Find where the given text appears and provide that cell's center as (x, y) coordinate. 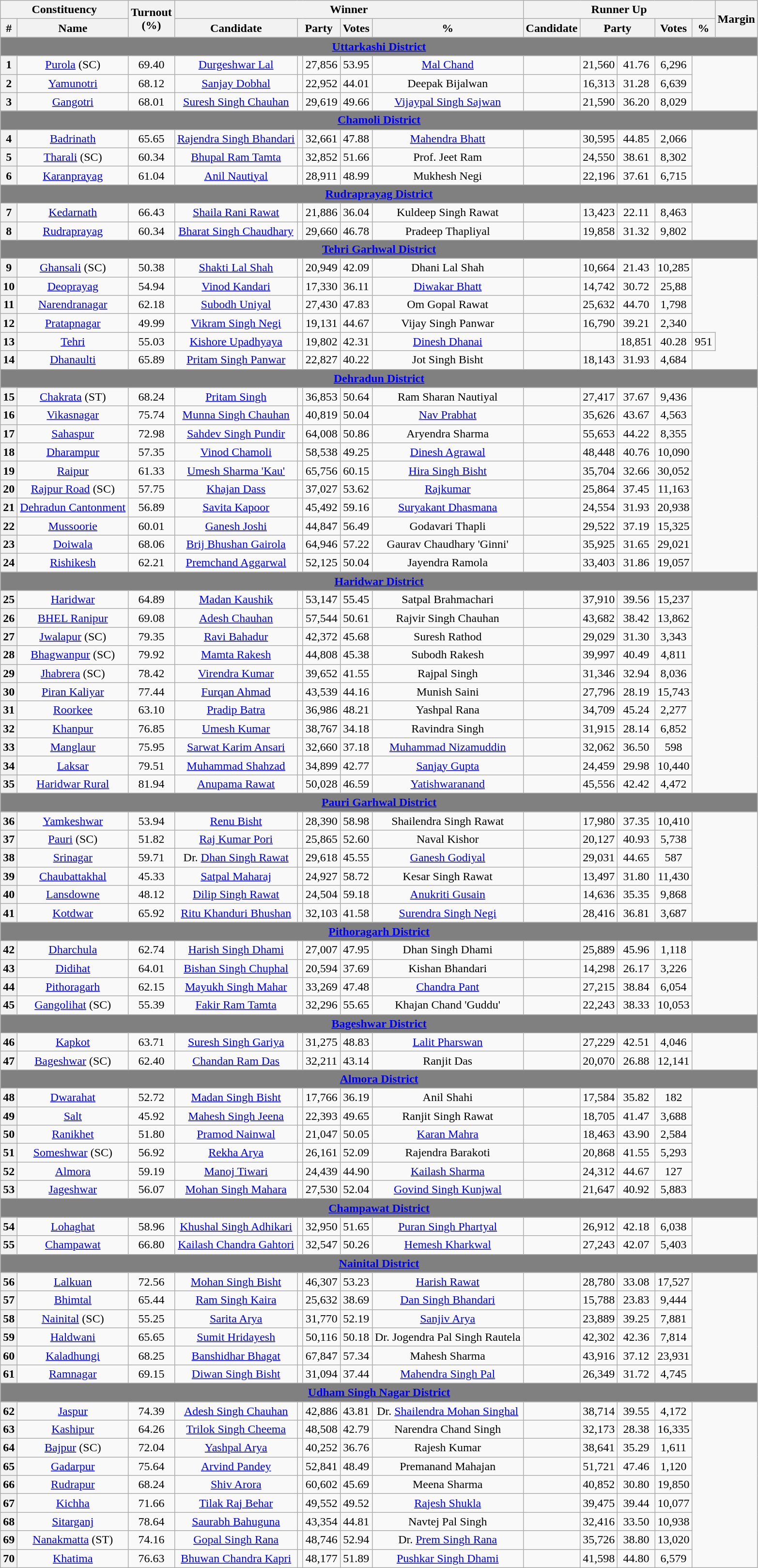
Khushal Singh Adhikari (236, 1226)
1,611 (673, 1448)
61 (9, 1374)
Tilak Raj Behar (236, 1503)
20,127 (599, 839)
Kashipur (73, 1429)
Vijay Singh Panwar (448, 323)
34.18 (356, 729)
50.26 (356, 1245)
Pritam Singh (236, 397)
Haridwar District (379, 581)
29,021 (673, 544)
53.62 (356, 489)
32,416 (599, 1521)
57,544 (322, 618)
Dehradun District (379, 378)
Jot Singh Bisht (448, 360)
6,715 (673, 175)
Yashpal Rana (448, 710)
45 (9, 1005)
Narendranagar (73, 305)
Mahendra Bhatt (448, 139)
48.12 (152, 895)
22,196 (599, 175)
16,335 (673, 1429)
5 (9, 157)
66 (9, 1485)
Harish Singh Dhami (236, 950)
15,788 (599, 1300)
Purola (SC) (73, 65)
Renu Bisht (236, 821)
Kaladhungi (73, 1355)
Suresh Singh Gariya (236, 1042)
Khajan Dass (236, 489)
12,141 (673, 1060)
74.39 (152, 1411)
51.66 (356, 157)
Bajpur (SC) (73, 1448)
Rudraprayag District (379, 194)
47.83 (356, 305)
Bhagwanpur (SC) (73, 655)
Gaurav Chaudhary 'Ginni' (448, 544)
46.78 (356, 231)
43,539 (322, 692)
44.80 (636, 1558)
23 (9, 544)
54.94 (152, 286)
31 (9, 710)
32,062 (599, 747)
31,346 (599, 673)
27,007 (322, 950)
15,237 (673, 600)
Mayukh Singh Mahar (236, 987)
Kedarnath (73, 212)
Kichha (73, 1503)
# (9, 28)
22,393 (322, 1116)
41.76 (636, 65)
6,296 (673, 65)
37.45 (636, 489)
45.92 (152, 1116)
42.51 (636, 1042)
26,161 (322, 1153)
60 (9, 1355)
8,355 (673, 434)
Diwakar Bhatt (448, 286)
Rudrapur (73, 1485)
Suresh Singh Chauhan (236, 102)
Madan Singh Bisht (236, 1097)
28,911 (322, 175)
Dinesh Agrawal (448, 452)
Raipur (73, 470)
75.74 (152, 415)
43.67 (636, 415)
64,008 (322, 434)
25,864 (599, 489)
Haridwar Rural (73, 784)
42.18 (636, 1226)
Kotdwar (73, 913)
40.93 (636, 839)
21.43 (636, 268)
79.92 (152, 655)
Subodh Rakesh (448, 655)
Nanakmatta (ST) (73, 1540)
50.18 (356, 1337)
Jhabrera (SC) (73, 673)
40,252 (322, 1448)
Ranjit Singh Rawat (448, 1116)
41.47 (636, 1116)
46,307 (322, 1282)
Gopal Singh Rana (236, 1540)
29,618 (322, 858)
Kesar Singh Rawat (448, 876)
64.89 (152, 600)
34 (9, 765)
24,439 (322, 1171)
26 (9, 618)
63.10 (152, 710)
65.89 (152, 360)
Satpal Maharaj (236, 876)
Tehri (73, 342)
Dr. Jogendra Pal Singh Rautela (448, 1337)
47.46 (636, 1466)
27,215 (599, 987)
Shakti Lal Shah (236, 268)
3,226 (673, 968)
27,417 (599, 397)
Saurabh Bahuguna (236, 1521)
68 (9, 1521)
Rishikesh (73, 563)
9,444 (673, 1300)
44.65 (636, 858)
Yamunotri (73, 83)
Premchand Aggarwal (236, 563)
58.72 (356, 876)
Sanjay Gupta (448, 765)
Jaspur (73, 1411)
37.69 (356, 968)
Lansdowne (73, 895)
45,492 (322, 507)
Muhammad Nizamuddin (448, 747)
37.44 (356, 1374)
Dinesh Dhanai (448, 342)
44,808 (322, 655)
65.92 (152, 913)
Vikasnagar (73, 415)
Rajesh Shukla (448, 1503)
Ravi Bahadur (236, 637)
26,349 (599, 1374)
40.22 (356, 360)
56.49 (356, 526)
67 (9, 1503)
5,403 (673, 1245)
Margin (736, 19)
57.35 (152, 452)
39,997 (599, 655)
22,952 (322, 83)
Dhani Lal Shah (448, 268)
49.66 (356, 102)
56.92 (152, 1153)
Chandan Ram Das (236, 1060)
65,756 (322, 470)
25 (9, 600)
11 (9, 305)
40 (9, 895)
52 (9, 1171)
8,029 (673, 102)
19,802 (322, 342)
Satpal Brahmachari (448, 600)
4,684 (673, 360)
5,293 (673, 1153)
55 (9, 1245)
57 (9, 1300)
31.86 (636, 563)
20,070 (599, 1060)
50.86 (356, 434)
Banshidhar Bhagat (236, 1355)
24,927 (322, 876)
18,143 (599, 360)
72.98 (152, 434)
50.38 (152, 268)
39,652 (322, 673)
55,653 (599, 434)
32,211 (322, 1060)
38,641 (599, 1448)
28.14 (636, 729)
Srinagar (73, 858)
45,556 (599, 784)
71.66 (152, 1503)
Chaubattakhal (73, 876)
69 (9, 1540)
Ranjit Das (448, 1060)
40,852 (599, 1485)
Umesh Kumar (236, 729)
Bhimtal (73, 1300)
Dr. Prem Singh Rana (448, 1540)
Someshwar (SC) (73, 1153)
Champawat District (379, 1208)
Dwarahat (73, 1097)
35.35 (636, 895)
28,390 (322, 821)
62.74 (152, 950)
Naval Kishor (448, 839)
35.29 (636, 1448)
Adesh Chauhan (236, 618)
53.23 (356, 1282)
13 (9, 342)
Dehradun Cantonment (73, 507)
48.21 (356, 710)
44.70 (636, 305)
Salt (73, 1116)
Fakir Ram Tamta (236, 1005)
32,547 (322, 1245)
68.12 (152, 83)
20,868 (599, 1153)
45.24 (636, 710)
Pauri Garhwal District (379, 802)
Durgeshwar Lal (236, 65)
53 (9, 1190)
43,354 (322, 1521)
Piran Kaliyar (73, 692)
50,028 (322, 784)
Lalkuan (73, 1282)
1,120 (673, 1466)
127 (673, 1171)
Chamoli District (379, 120)
3 (9, 102)
Nainital District (379, 1263)
79.35 (152, 637)
13,862 (673, 618)
32,661 (322, 139)
33,269 (322, 987)
Haridwar (73, 600)
9 (9, 268)
Hira Singh Bisht (448, 470)
32,173 (599, 1429)
42 (9, 950)
17,766 (322, 1097)
31.65 (636, 544)
Meena Sharma (448, 1485)
598 (673, 747)
16,790 (599, 323)
Mahesh Sharma (448, 1355)
31.72 (636, 1374)
21,886 (322, 212)
35.82 (636, 1097)
67,847 (322, 1355)
45.68 (356, 637)
42.09 (356, 268)
42.42 (636, 784)
42.36 (636, 1337)
BHEL Ranipur (73, 618)
29,029 (599, 637)
31,770 (322, 1319)
Ravindra Singh (448, 729)
52.94 (356, 1540)
19,131 (322, 323)
7,881 (673, 1319)
45.69 (356, 1485)
20,594 (322, 968)
27,430 (322, 305)
32.66 (636, 470)
20,938 (673, 507)
Vinod Kandari (236, 286)
32.94 (636, 673)
7 (9, 212)
9,868 (673, 895)
61.33 (152, 470)
22,827 (322, 360)
Tharali (SC) (73, 157)
32,103 (322, 913)
Bageshwar (SC) (73, 1060)
Surendra Singh Negi (448, 913)
17 (9, 434)
51.82 (152, 839)
27,856 (322, 65)
6,038 (673, 1226)
53.94 (152, 821)
Gangotri (73, 102)
75.64 (152, 1466)
Sahdev Singh Pundir (236, 434)
69.15 (152, 1374)
Kailash Sharma (448, 1171)
Lalit Pharswan (448, 1042)
39.25 (636, 1319)
48.49 (356, 1466)
36.11 (356, 286)
14,298 (599, 968)
Anukriti Gusain (448, 895)
29 (9, 673)
Yatishwaranand (448, 784)
52.09 (356, 1153)
30 (9, 692)
53,147 (322, 600)
8,463 (673, 212)
Ram Singh Kaira (236, 1300)
33.50 (636, 1521)
10,440 (673, 765)
50,116 (322, 1337)
24,504 (322, 895)
Karanprayag (73, 175)
52,841 (322, 1466)
28 (9, 655)
Gadarpur (73, 1466)
51.80 (152, 1134)
63.71 (152, 1042)
Jwalapur (SC) (73, 637)
10,285 (673, 268)
78.64 (152, 1521)
26.88 (636, 1060)
36.76 (356, 1448)
Chandra Pant (448, 987)
Premanand Mahajan (448, 1466)
Anupama Rawat (236, 784)
39.44 (636, 1503)
24,550 (599, 157)
Kuldeep Singh Rawat (448, 212)
Hemesh Kharkwal (448, 1245)
33.08 (636, 1282)
8,036 (673, 673)
28,416 (599, 913)
Ghansali (SC) (73, 268)
15,743 (673, 692)
Kishan Bhandari (448, 968)
64.26 (152, 1429)
41,598 (599, 1558)
Rajpal Singh (448, 673)
2,277 (673, 710)
38.33 (636, 1005)
Dan Singh Bhandari (448, 1300)
Govind Singh Kunjwal (448, 1190)
44.85 (636, 139)
39.55 (636, 1411)
Mukhesh Negi (448, 175)
38.42 (636, 618)
Khajan Chand 'Guddu' (448, 1005)
Sitarganj (73, 1521)
30.80 (636, 1485)
16,313 (599, 83)
38,767 (322, 729)
38,714 (599, 1411)
26.17 (636, 968)
38.69 (356, 1300)
32 (9, 729)
Haldwani (73, 1337)
58.98 (356, 821)
32,296 (322, 1005)
34,899 (322, 765)
1,118 (673, 950)
65 (9, 1466)
31,915 (599, 729)
59.18 (356, 895)
55.45 (356, 600)
32,660 (322, 747)
27,530 (322, 1190)
Roorkee (73, 710)
50.61 (356, 618)
48,508 (322, 1429)
43.90 (636, 1134)
15,325 (673, 526)
Ram Sharan Nautiyal (448, 397)
19,057 (673, 563)
Pradip Batra (236, 710)
24 (9, 563)
Yamkeshwar (73, 821)
57.75 (152, 489)
Shiv Arora (236, 1485)
43 (9, 968)
Udham Singh Nagar District (379, 1392)
Rajpur Road (SC) (73, 489)
60.15 (356, 470)
44.22 (636, 434)
14 (9, 360)
22,243 (599, 1005)
Anil Nautiyal (236, 175)
Suryakant Dhasmana (448, 507)
25,889 (599, 950)
29,522 (599, 526)
11,430 (673, 876)
51.89 (356, 1558)
18,851 (636, 342)
Kapkot (73, 1042)
52.72 (152, 1097)
42.79 (356, 1429)
Muhammad Shahzad (236, 765)
66.43 (152, 212)
44,847 (322, 526)
44.90 (356, 1171)
17,527 (673, 1282)
50 (9, 1134)
48.83 (356, 1042)
35,626 (599, 415)
Savita Kapoor (236, 507)
36.81 (636, 913)
21,047 (322, 1134)
2,584 (673, 1134)
33 (9, 747)
Rajkumar (448, 489)
31.30 (636, 637)
3,688 (673, 1116)
Pritam Singh Panwar (236, 360)
Pauri (SC) (73, 839)
47.88 (356, 139)
5,738 (673, 839)
40.76 (636, 452)
Constituency (64, 10)
78.42 (152, 673)
Umesh Sharma 'Kau' (236, 470)
4,563 (673, 415)
36,853 (322, 397)
40,819 (322, 415)
16 (9, 415)
63 (9, 1429)
34,709 (599, 710)
Pithoragarh (73, 987)
Sumit Hridayesh (236, 1337)
62.21 (152, 563)
25,865 (322, 839)
60,602 (322, 1485)
8 (9, 231)
Tehri Garhwal District (379, 249)
Ritu Khanduri Bhushan (236, 913)
Anil Shahi (448, 1097)
Munna Singh Chauhan (236, 415)
60.01 (152, 526)
48.99 (356, 175)
29,660 (322, 231)
29,031 (599, 858)
Rudraprayag (73, 231)
Jageshwar (73, 1190)
48,746 (322, 1540)
18,463 (599, 1134)
31,094 (322, 1374)
27 (9, 637)
31.28 (636, 83)
Ramnagar (73, 1374)
Kailash Chandra Gahtori (236, 1245)
Manglaur (73, 747)
18,705 (599, 1116)
36.19 (356, 1097)
38 (9, 858)
72.56 (152, 1282)
Rajvir Singh Chauhan (448, 618)
Rajendra Singh Bhandari (236, 139)
38.80 (636, 1540)
64.01 (152, 968)
49.65 (356, 1116)
41 (9, 913)
2,066 (673, 139)
8,302 (673, 157)
10,053 (673, 1005)
56.07 (152, 1190)
42.77 (356, 765)
Bharat Singh Chaudhary (236, 231)
49,552 (322, 1503)
Almora District (379, 1079)
19 (9, 470)
Suresh Rathod (448, 637)
13,497 (599, 876)
64,946 (322, 544)
27,796 (599, 692)
39.56 (636, 600)
66.80 (152, 1245)
38.61 (636, 157)
28.19 (636, 692)
587 (673, 858)
51.65 (356, 1226)
Prof. Jeet Ram (448, 157)
49.99 (152, 323)
Kishore Upadhyaya (236, 342)
23.83 (636, 1300)
Pushkar Singh Dhami (448, 1558)
45.33 (152, 876)
21,647 (599, 1190)
14,636 (599, 895)
46 (9, 1042)
70 (9, 1558)
49 (9, 1116)
24,312 (599, 1171)
Sanjay Dobhal (236, 83)
40.49 (636, 655)
Pratapnagar (73, 323)
10,077 (673, 1503)
39.21 (636, 323)
59.16 (356, 507)
Dhanaulti (73, 360)
Bageshwar District (379, 1024)
Raj Kumar Pori (236, 839)
35,925 (599, 544)
55.65 (356, 1005)
Rekha Arya (236, 1153)
4,046 (673, 1042)
Munish Saini (448, 692)
31.80 (636, 876)
Madan Kaushik (236, 600)
29,619 (322, 102)
35,726 (599, 1540)
6,054 (673, 987)
42.31 (356, 342)
55.03 (152, 342)
33,403 (599, 563)
Badrinath (73, 139)
Navtej Pal Singh (448, 1521)
10,938 (673, 1521)
76.63 (152, 1558)
Deepak Bijalwan (448, 83)
Nainital (SC) (73, 1319)
35 (9, 784)
37.67 (636, 397)
1 (9, 65)
Rajesh Kumar (448, 1448)
20 (9, 489)
Mussoorie (73, 526)
30.72 (636, 286)
Vinod Chamoli (236, 452)
Pramod Nainwal (236, 1134)
14,742 (599, 286)
47.48 (356, 987)
51,721 (599, 1466)
55.25 (152, 1319)
Dr. Dhan Singh Rawat (236, 858)
48,177 (322, 1558)
Jayendra Ramola (448, 563)
42,372 (322, 637)
Subodh Uniyal (236, 305)
45.96 (636, 950)
44.16 (356, 692)
69.40 (152, 65)
49.52 (356, 1503)
28,780 (599, 1282)
64 (9, 1448)
37 (9, 839)
Mamta Rakesh (236, 655)
Khatima (73, 1558)
11,163 (673, 489)
43,916 (599, 1355)
58.96 (152, 1226)
76.85 (152, 729)
Mohan Singh Mahara (236, 1190)
37,910 (599, 600)
48 (9, 1097)
4,745 (673, 1374)
43,682 (599, 618)
24,554 (599, 507)
4 (9, 139)
Bhuwan Chandra Kapri (236, 1558)
Aryendra Sharma (448, 434)
53.95 (356, 65)
21,590 (599, 102)
Dharchula (73, 950)
44.81 (356, 1521)
Sarita Arya (236, 1319)
Dr. Shailendra Mohan Singhal (448, 1411)
65.44 (152, 1300)
Almora (73, 1171)
31,275 (322, 1042)
Champawat (73, 1245)
Gangolihat (SC) (73, 1005)
37.35 (636, 821)
Adesh Singh Chauhan (236, 1411)
37.18 (356, 747)
47.95 (356, 950)
36.04 (356, 212)
42.07 (636, 1245)
20,949 (322, 268)
18 (9, 452)
4,811 (673, 655)
Didihat (73, 968)
17,330 (322, 286)
37.12 (636, 1355)
36.20 (636, 102)
19,858 (599, 231)
32,852 (322, 157)
Trilok Singh Cheema (236, 1429)
27,229 (599, 1042)
44.01 (356, 83)
Bishan Singh Chuphal (236, 968)
37.61 (636, 175)
Bhupal Ram Tamta (236, 157)
68.06 (152, 544)
Mahesh Singh Jeena (236, 1116)
54 (9, 1226)
75.95 (152, 747)
Laksar (73, 765)
25,88 (673, 286)
6,852 (673, 729)
Ganesh Godiyal (448, 858)
47 (9, 1060)
50.05 (356, 1134)
Deoprayag (73, 286)
37.19 (636, 526)
77.44 (152, 692)
38.84 (636, 987)
Shaila Rani Rawat (236, 212)
Ganesh Joshi (236, 526)
9,436 (673, 397)
31.32 (636, 231)
49.25 (356, 452)
10 (9, 286)
Lohaghat (73, 1226)
39,475 (599, 1503)
Dhan Singh Dhami (448, 950)
10,410 (673, 821)
7,814 (673, 1337)
27,243 (599, 1245)
48,448 (599, 452)
Brij Bhushan Gairola (236, 544)
10,664 (599, 268)
Diwan Singh Bisht (236, 1374)
Turnout(%) (152, 19)
9,802 (673, 231)
Godavari Thapli (448, 526)
79.51 (152, 765)
13,020 (673, 1540)
62 (9, 1411)
Harish Rawat (448, 1282)
Sahaspur (73, 434)
3,343 (673, 637)
Dilip Singh Rawat (236, 895)
40.28 (673, 342)
62.15 (152, 987)
6 (9, 175)
Yashpal Arya (236, 1448)
46.59 (356, 784)
61.04 (152, 175)
Sanjiv Arya (448, 1319)
5,883 (673, 1190)
36,986 (322, 710)
59.19 (152, 1171)
Om Gopal Rawat (448, 305)
Chakrata (ST) (73, 397)
72.04 (152, 1448)
Manoj Tiwari (236, 1171)
Puran Singh Phartyal (448, 1226)
12 (9, 323)
23,889 (599, 1319)
3,687 (673, 913)
2 (9, 83)
19,850 (673, 1485)
42,302 (599, 1337)
Vikram Singh Negi (236, 323)
17,980 (599, 821)
4,472 (673, 784)
37,027 (322, 489)
43.14 (356, 1060)
58 (9, 1319)
23,931 (673, 1355)
Vijaypal Singh Sajwan (448, 102)
51 (9, 1153)
Pradeep Thapliyal (448, 231)
182 (673, 1097)
Mohan Singh Bisht (236, 1282)
40.92 (636, 1190)
Winner (349, 10)
13,423 (599, 212)
29.98 (636, 765)
69.08 (152, 618)
43.81 (356, 1411)
15 (9, 397)
951 (703, 342)
22 (9, 526)
Rajendra Barakoti (448, 1153)
24,459 (599, 765)
57.34 (356, 1355)
Shailendra Singh Rawat (448, 821)
68.25 (152, 1355)
26,912 (599, 1226)
45.38 (356, 655)
21,560 (599, 65)
62.18 (152, 305)
55.39 (152, 1005)
36 (9, 821)
Runner Up (619, 10)
Virendra Kumar (236, 673)
1,798 (673, 305)
57.22 (356, 544)
Furqan Ahmad (236, 692)
58,538 (322, 452)
6,579 (673, 1558)
Nav Prabhat (448, 415)
30,052 (673, 470)
41.58 (356, 913)
6,639 (673, 83)
Mal Chand (448, 65)
52,125 (322, 563)
52.19 (356, 1319)
21 (9, 507)
74.16 (152, 1540)
35,704 (599, 470)
68.01 (152, 102)
17,584 (599, 1097)
Mahendra Singh Pal (448, 1374)
52.04 (356, 1190)
Arvind Pandey (236, 1466)
Narendra Chand Singh (448, 1429)
62.40 (152, 1060)
32,950 (322, 1226)
50.64 (356, 397)
39 (9, 876)
59 (9, 1337)
Khanpur (73, 729)
81.94 (152, 784)
42,886 (322, 1411)
36.50 (636, 747)
28.38 (636, 1429)
Dharampur (73, 452)
52.60 (356, 839)
Pithoragarh District (379, 931)
Karan Mahra (448, 1134)
4,172 (673, 1411)
56 (9, 1282)
59.71 (152, 858)
Doiwala (73, 544)
45.55 (356, 858)
Sarwat Karim Ansari (236, 747)
2,340 (673, 323)
Uttarkashi District (379, 47)
56.89 (152, 507)
10,090 (673, 452)
44 (9, 987)
22.11 (636, 212)
30,595 (599, 139)
Name (73, 28)
Ranikhet (73, 1134)
